Output the (X, Y) coordinate of the center of the cell containing the given text.  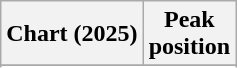
Peakposition (189, 34)
Chart (2025) (72, 34)
